Capture the cell that displays the provided text and extract its (x, y) central coordinate. 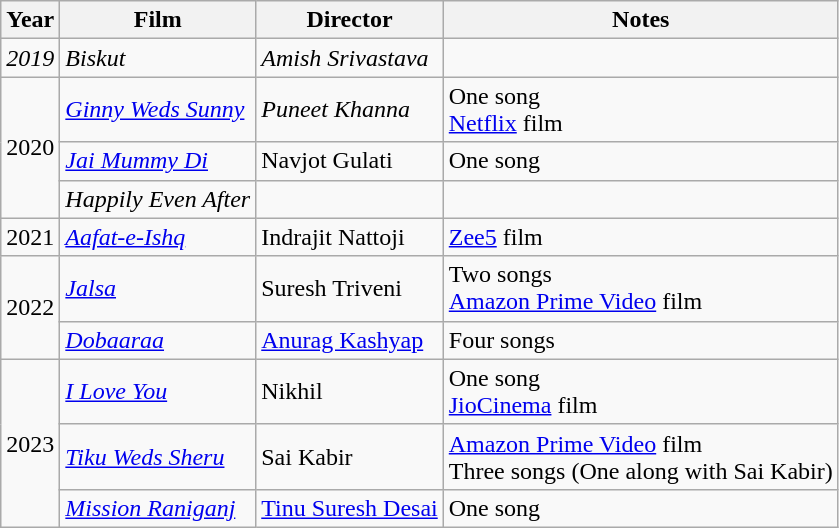
Sai Kabir (350, 456)
Anurag Kashyap (350, 340)
Amazon Prime Video filmThree songs (One along with Sai Kabir) (640, 456)
Tinu Suresh Desai (350, 508)
Tiku Weds Sheru (158, 456)
Suresh Triveni (350, 288)
Two songsAmazon Prime Video film (640, 288)
Notes (640, 20)
Aafat-e-Ishq (158, 237)
Ginny Weds Sunny (158, 110)
Biskut (158, 58)
Puneet Khanna (350, 110)
2021 (30, 237)
2022 (30, 308)
Zee5 film (640, 237)
I Love You (158, 392)
2020 (30, 148)
Nikhil (350, 392)
Year (30, 20)
2019 (30, 58)
Mission Raniganj (158, 508)
Amish Srivastava (350, 58)
Dobaaraa (158, 340)
2023 (30, 443)
Four songs (640, 340)
Happily Even After (158, 199)
One songNetflix film (640, 110)
Navjot Gulati (350, 161)
Jalsa (158, 288)
Indrajit Nattoji (350, 237)
Film (158, 20)
Jai Mummy Di (158, 161)
Director (350, 20)
One songJioCinema film (640, 392)
